Determine the [X, Y] coordinate at the center of the cell enclosing the given text.  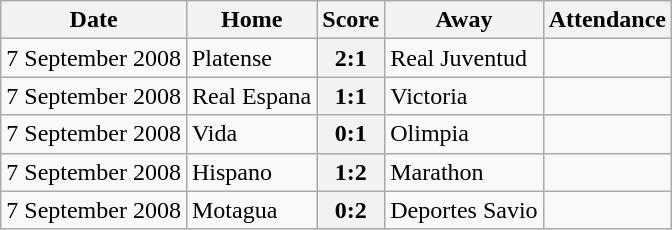
Vida [251, 134]
Hispano [251, 172]
Away [464, 20]
Real Juventud [464, 58]
Real Espana [251, 96]
0:1 [351, 134]
2:1 [351, 58]
1:1 [351, 96]
Home [251, 20]
Marathon [464, 172]
Attendance [607, 20]
Deportes Savio [464, 210]
Platense [251, 58]
Olimpia [464, 134]
Score [351, 20]
Victoria [464, 96]
Motagua [251, 210]
0:2 [351, 210]
1:2 [351, 172]
Date [94, 20]
